Return the (X, Y) coordinate for the center point of the cell that contains the specified text.  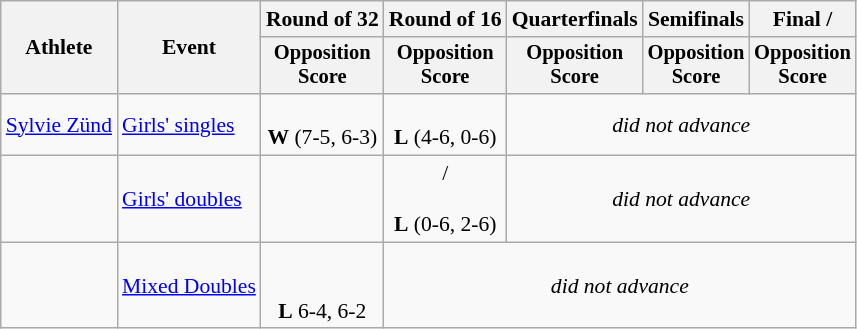
L 6-4, 6-2 (322, 286)
Final / (802, 19)
Round of 16 (446, 19)
L (4-6, 0-6) (446, 124)
Round of 32 (322, 19)
Semifinals (696, 19)
Sylvie Zünd (59, 124)
/L (0-6, 2-6) (446, 200)
Quarterfinals (575, 19)
W (7-5, 6-3) (322, 124)
Athlete (59, 48)
Mixed Doubles (189, 286)
Girls' doubles (189, 200)
Girls' singles (189, 124)
Event (189, 48)
